Identify which cell holds the provided text, then report its (x, y) central coordinate. 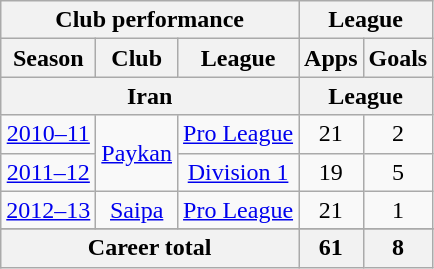
19 (331, 172)
Paykan (137, 153)
8 (398, 248)
1 (398, 210)
61 (331, 248)
Club performance (150, 20)
2 (398, 134)
Saipa (137, 210)
5 (398, 172)
Division 1 (238, 172)
2012–13 (48, 210)
2011–12 (48, 172)
Iran (150, 96)
Season (48, 58)
Goals (398, 58)
Career total (150, 248)
2010–11 (48, 134)
Apps (331, 58)
Club (137, 58)
